From the cell containing the given text, extract its center point as [X, Y] coordinate. 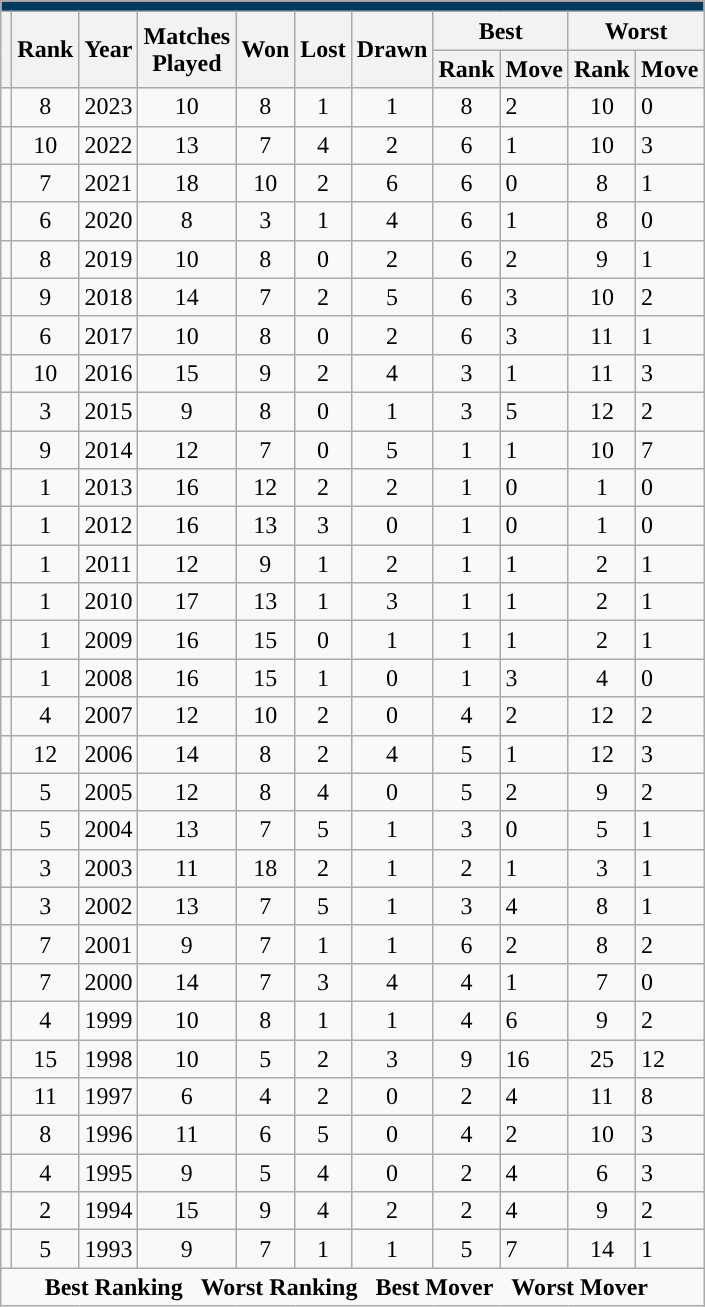
1996 [108, 1135]
2007 [108, 716]
25 [602, 1059]
2010 [108, 602]
Year [108, 50]
2022 [108, 145]
Lost [323, 50]
1994 [108, 1211]
Drawn [392, 50]
2009 [108, 640]
1998 [108, 1059]
2006 [108, 754]
2021 [108, 183]
2008 [108, 678]
2001 [108, 944]
2017 [108, 335]
2003 [108, 868]
Worst [636, 31]
1995 [108, 1173]
Best [500, 31]
MatchesPlayed [187, 50]
1999 [108, 1020]
2015 [108, 411]
2004 [108, 830]
2018 [108, 297]
2005 [108, 792]
2000 [108, 982]
2014 [108, 449]
17 [187, 602]
2002 [108, 906]
2020 [108, 221]
Best Ranking Worst Ranking Best Mover Worst Mover [352, 1287]
2012 [108, 526]
2023 [108, 107]
2016 [108, 373]
1993 [108, 1249]
Won [266, 50]
2019 [108, 259]
2013 [108, 488]
1997 [108, 1097]
2011 [108, 564]
